Determine the [X, Y] coordinate at the center of the cell enclosing the given text.  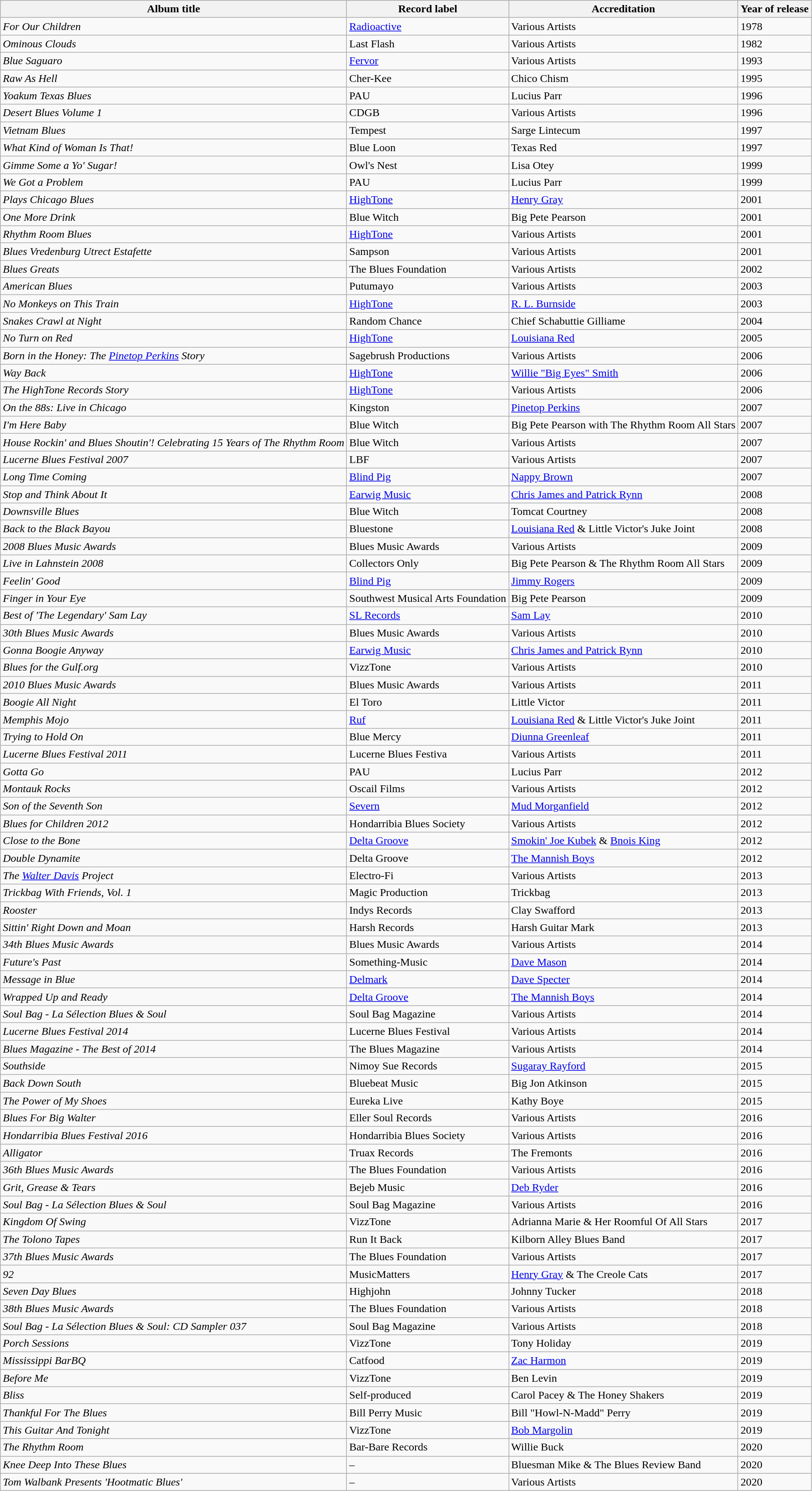
Way Back [174, 373]
Close to the Bone [174, 841]
Montauk Rocks [174, 789]
Vietnam Blues [174, 130]
Bar-Bare Records [428, 1447]
Putumayo [428, 286]
Ben Levin [624, 1378]
Yoakum Texas Blues [174, 96]
Big Pete Pearson & The Rhythm Room All Stars [624, 564]
Bluestone [428, 529]
Wrapped Up and Ready [174, 997]
Kathy Boye [624, 1101]
Trying to Hold On [174, 737]
Trickbag [624, 893]
Southwest Musical Arts Foundation [428, 598]
Gimme Some a Yo' Sugar! [174, 165]
Blues for the Gulf.org [174, 667]
Ominous Clouds [174, 44]
37th Blues Music Awards [174, 1257]
SL Records [428, 616]
Feelin' Good [174, 581]
Jimmy Rogers [624, 581]
The HighTone Records Story [174, 390]
Henry Gray & The Creole Cats [624, 1274]
Blue Loon [428, 148]
Rhythm Room Blues [174, 234]
Message in Blue [174, 979]
Severn [428, 806]
Dave Specter [624, 979]
Live in Lahnstein 2008 [174, 564]
The Tolono Tapes [174, 1239]
Truax Records [428, 1153]
El Toro [428, 702]
Double Dynamite [174, 858]
Eller Soul Records [428, 1118]
Random Chance [428, 321]
Long Time Coming [174, 477]
Something-Music [428, 962]
2005 [775, 338]
Big Jon Atkinson [624, 1084]
Southside [174, 1066]
Grit, Grease & Tears [174, 1187]
Self-produced [428, 1395]
Last Flash [428, 44]
Kingdom Of Swing [174, 1222]
2010 Blues Music Awards [174, 685]
Henry Gray [624, 199]
Sagebrush Productions [428, 356]
Back to the Black Bayou [174, 529]
LBF [428, 459]
Lucerne Blues Festiva [428, 754]
Raw As Hell [174, 78]
Trickbag With Friends, Vol. 1 [174, 893]
Diunna Greenleaf [624, 737]
Delmark [428, 979]
Catfood [428, 1361]
Sugaray Rayford [624, 1066]
Accreditation [624, 9]
Zac Harmon [624, 1361]
Stop and Think About It [174, 494]
The Blues Magazine [428, 1048]
1978 [775, 26]
1995 [775, 78]
Kingston [428, 407]
Knee Deep Into These Blues [174, 1465]
38th Blues Music Awards [174, 1308]
No Monkeys on This Train [174, 304]
Blues For Big Walter [174, 1118]
34th Blues Music Awards [174, 945]
1993 [775, 61]
Soul Bag - La Sélection Blues & Soul: CD Sampler 037 [174, 1326]
Big Pete Pearson with The Rhythm Room All Stars [624, 425]
Willie Buck [624, 1447]
Snakes Crawl at Night [174, 321]
Boogie All Night [174, 702]
House Rockin' and Blues Shoutin'! Celebrating 15 Years of The Rhythm Room [174, 442]
Lisa Otey [624, 165]
Collectors Only [428, 564]
Year of release [775, 9]
Bill "Howl-N-Madd" Perry [624, 1413]
Finger in Your Eye [174, 598]
Mud Morganfield [624, 806]
On the 88s: Live in Chicago [174, 407]
Son of the Seventh Son [174, 806]
Run It Back [428, 1239]
Gotta Go [174, 772]
Radioactive [428, 26]
Electro-Fi [428, 875]
Nappy Brown [624, 477]
Rooster [174, 910]
This Guitar And Tonight [174, 1430]
Sam Lay [624, 616]
92 [174, 1274]
Blues Magazine - The Best of 2014 [174, 1048]
Memphis Mojo [174, 719]
Blues Greats [174, 269]
Bliss [174, 1395]
Willie "Big Eyes" Smith [624, 373]
Bill Perry Music [428, 1413]
Chico Chism [624, 78]
Oscail Films [428, 789]
Plays Chicago Blues [174, 199]
CDGB [428, 113]
Blue Saguaro [174, 61]
Blue Mercy [428, 737]
Gonna Boogie Anyway [174, 650]
Louisiana Red [624, 338]
Johnny Tucker [624, 1291]
30th Blues Music Awards [174, 633]
Pinetop Perkins [624, 407]
Texas Red [624, 148]
Chief Schabuttie Gilliame [624, 321]
2004 [775, 321]
2008 Blues Music Awards [174, 546]
Lucerne Blues Festival 2011 [174, 754]
Cher-Kee [428, 78]
MusicMatters [428, 1274]
Harsh Guitar Mark [624, 927]
Thankful For The Blues [174, 1413]
For Our Children [174, 26]
Sarge Lintecum [624, 130]
Lucerne Blues Festival [428, 1031]
Highjohn [428, 1291]
No Turn on Red [174, 338]
Tempest [428, 130]
R. L. Burnside [624, 304]
Before Me [174, 1378]
What Kind of Woman Is That! [174, 148]
Kilborn Alley Blues Band [624, 1239]
Owl's Nest [428, 165]
36th Blues Music Awards [174, 1170]
Eureka Live [428, 1101]
Future's Past [174, 962]
Nimoy Sue Records [428, 1066]
We Got a Problem [174, 182]
Alligator [174, 1153]
Lucerne Blues Festival 2007 [174, 459]
Porch Sessions [174, 1343]
Tom Walbank Presents 'Hootmatic Blues' [174, 1482]
Magic Production [428, 893]
Dave Mason [624, 962]
The Walter Davis Project [174, 875]
1982 [775, 44]
Fervor [428, 61]
Bejeb Music [428, 1187]
The Fremonts [624, 1153]
I'm Here Baby [174, 425]
Harsh Records [428, 927]
The Rhythm Room [174, 1447]
Best of 'The Legendary' Sam Lay [174, 616]
Adrianna Marie & Her Roomful Of All Stars [624, 1222]
Record label [428, 9]
Album title [174, 9]
Lucerne Blues Festival 2014 [174, 1031]
Little Victor [624, 702]
Carol Pacey & The Honey Shakers [624, 1395]
Mississippi BarBQ [174, 1361]
Bluebeat Music [428, 1084]
Desert Blues Volume 1 [174, 113]
Tomcat Courtney [624, 512]
Sampson [428, 252]
Smokin' Joe Kubek & Bnois King [624, 841]
Back Down South [174, 1084]
One More Drink [174, 217]
Bob Margolin [624, 1430]
Tony Holiday [624, 1343]
Bluesman Mike & The Blues Review Band [624, 1465]
Blues Vredenburg Utrect Estafette [174, 252]
American Blues [174, 286]
Blues for Children 2012 [174, 824]
Deb Ryder [624, 1187]
Seven Day Blues [174, 1291]
Indys Records [428, 910]
The Power of My Shoes [174, 1101]
Hondarribia Blues Festival 2016 [174, 1135]
Born in the Honey: The Pinetop Perkins Story [174, 356]
Downsville Blues [174, 512]
Ruf [428, 719]
2002 [775, 269]
Clay Swafford [624, 910]
Sittin' Right Down and Moan [174, 927]
